Find where the given text appears and provide that cell's center as (x, y) coordinate. 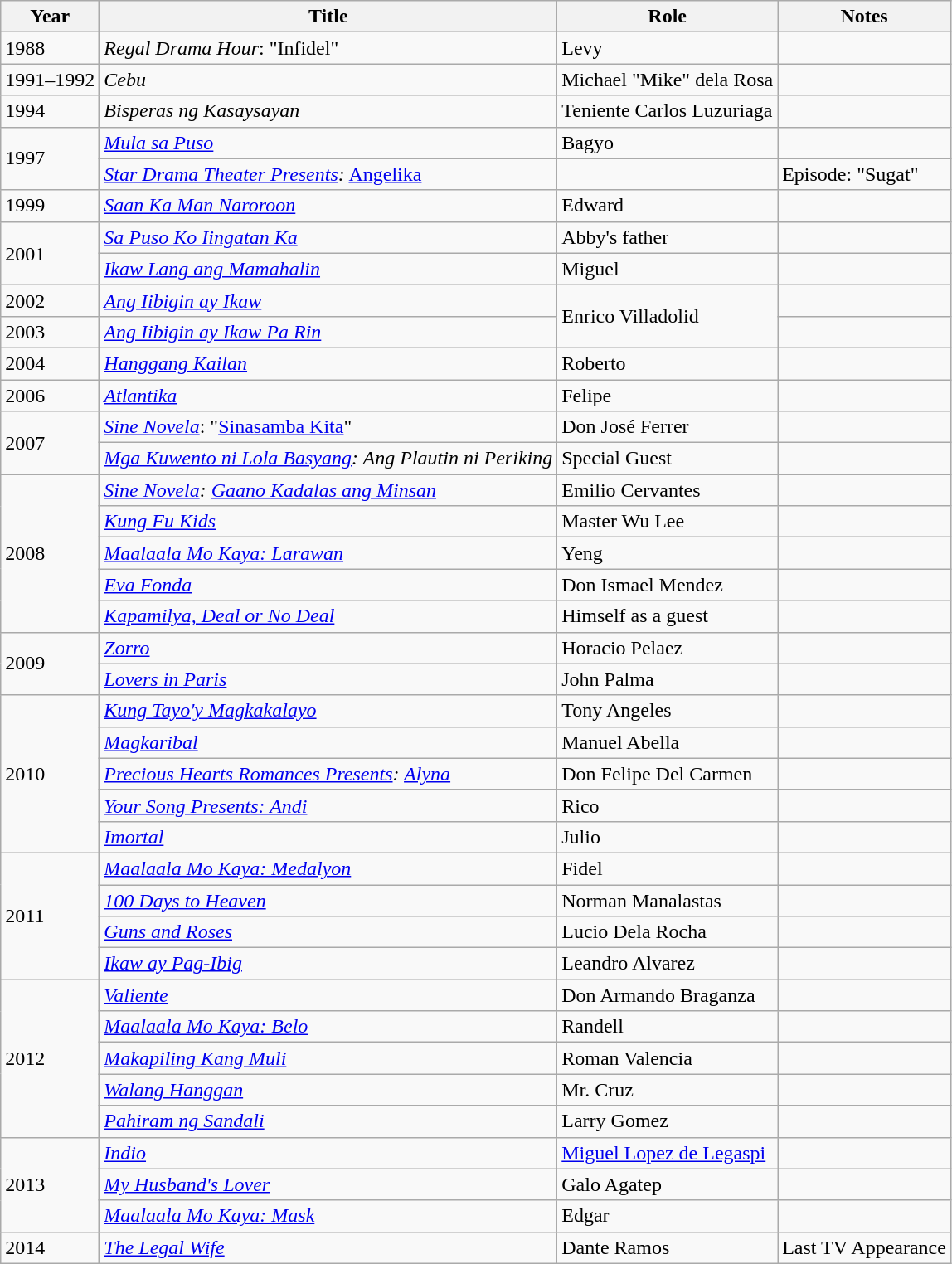
Kapamilya, Deal or No Deal (328, 616)
Don Ismael Mendez (668, 585)
100 Days to Heaven (328, 900)
Mula sa Puso (328, 143)
1999 (50, 206)
Don José Ferrer (668, 427)
1988 (50, 48)
Ang Iibigin ay Ikaw (328, 300)
Edgar (668, 1216)
Lovers in Paris (328, 679)
Last TV Appearance (864, 1247)
Sine Novela: "Sinasamba Kita" (328, 427)
Hanggang Kailan (328, 363)
Notes (864, 17)
Special Guest (668, 459)
1991–1992 (50, 80)
2003 (50, 332)
Rico (668, 805)
Makapiling Kang Muli (328, 1058)
Precious Hearts Romances Presents: Alyna (328, 774)
Kung Tayo'y Magkakalayo (328, 711)
Episode: "Sugat" (864, 174)
Abby's father (668, 237)
Sine Novela: Gaano Kadalas ang Minsan (328, 490)
2006 (50, 396)
Cebu (328, 80)
Himself as a guest (668, 616)
Enrico Villadolid (668, 316)
1994 (50, 111)
Your Song Presents: Andi (328, 805)
Valiente (328, 995)
Walang Hanggan (328, 1090)
Mr. Cruz (668, 1090)
Pahiram ng Sandali (328, 1121)
2007 (50, 443)
2001 (50, 253)
2014 (50, 1247)
Horacio Pelaez (668, 648)
Ang Iibigin ay Ikaw Pa Rin (328, 332)
Fidel (668, 868)
John Palma (668, 679)
Don Armando Braganza (668, 995)
2011 (50, 916)
2004 (50, 363)
Year (50, 17)
Norman Manalastas (668, 900)
2008 (50, 553)
Lucio Dela Rocha (668, 932)
Regal Drama Hour: "Infidel" (328, 48)
Maalaala Mo Kaya: Medalyon (328, 868)
Ikaw ay Pag-Ibig (328, 964)
Star Drama Theater Presents: Angelika (328, 174)
Edward (668, 206)
Don Felipe Del Carmen (668, 774)
Imortal (328, 837)
Dante Ramos (668, 1247)
Tony Angeles (668, 711)
My Husband's Lover (328, 1184)
1997 (50, 158)
Title (328, 17)
Magkaribal (328, 742)
Teniente Carlos Luzuriaga (668, 111)
Manuel Abella (668, 742)
Role (668, 17)
Miguel Lopez de Legaspi (668, 1153)
Mga Kuwento ni Lola Basyang: Ang Plautin ni Periking (328, 459)
Roman Valencia (668, 1058)
Saan Ka Man Naroroon (328, 206)
Sa Puso Ko Iingatan Ka (328, 237)
Master Wu Lee (668, 522)
Roberto (668, 363)
Zorro (328, 648)
Ikaw Lang ang Mamahalin (328, 269)
Guns and Roses (328, 932)
Eva Fonda (328, 585)
The Legal Wife (328, 1247)
Leandro Alvarez (668, 964)
Bagyo (668, 143)
Randell (668, 1027)
2012 (50, 1058)
Felipe (668, 396)
Michael "Mike" dela Rosa (668, 80)
Atlantika (328, 396)
Kung Fu Kids (328, 522)
Miguel (668, 269)
Galo Agatep (668, 1184)
Bisperas ng Kasaysayan (328, 111)
Emilio Cervantes (668, 490)
2010 (50, 774)
2002 (50, 300)
Maalaala Mo Kaya: Larawan (328, 553)
Yeng (668, 553)
Maalaala Mo Kaya: Belo (328, 1027)
2009 (50, 664)
Indio (328, 1153)
Maalaala Mo Kaya: Mask (328, 1216)
Julio (668, 837)
Levy (668, 48)
2013 (50, 1184)
Larry Gomez (668, 1121)
